Return the [x, y] coordinate for the center point of the cell that contains the specified text.  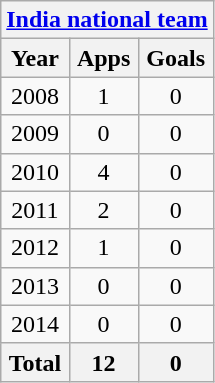
Apps [104, 58]
2 [104, 210]
2013 [35, 286]
2008 [35, 96]
4 [104, 172]
2011 [35, 210]
Total [35, 362]
Goals [176, 58]
India national team [107, 20]
Year [35, 58]
2014 [35, 324]
12 [104, 362]
2010 [35, 172]
2012 [35, 248]
2009 [35, 134]
